Determine the [X, Y] coordinate at the center of the cell enclosing the given text.  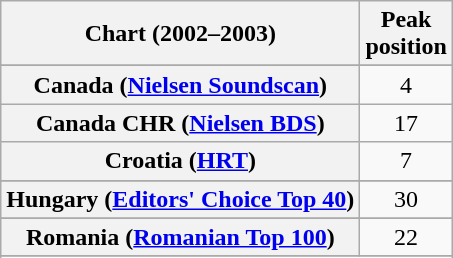
30 [406, 199]
Canada (Nielsen Soundscan) [180, 85]
Croatia (HRT) [180, 161]
Canada CHR (Nielsen BDS) [180, 123]
Hungary (Editors' Choice Top 40) [180, 199]
22 [406, 237]
7 [406, 161]
Chart (2002–2003) [180, 34]
17 [406, 123]
Romania (Romanian Top 100) [180, 237]
Peakposition [406, 34]
4 [406, 85]
